Return the (x, y) coordinate for the center point of the cell that contains the specified text.  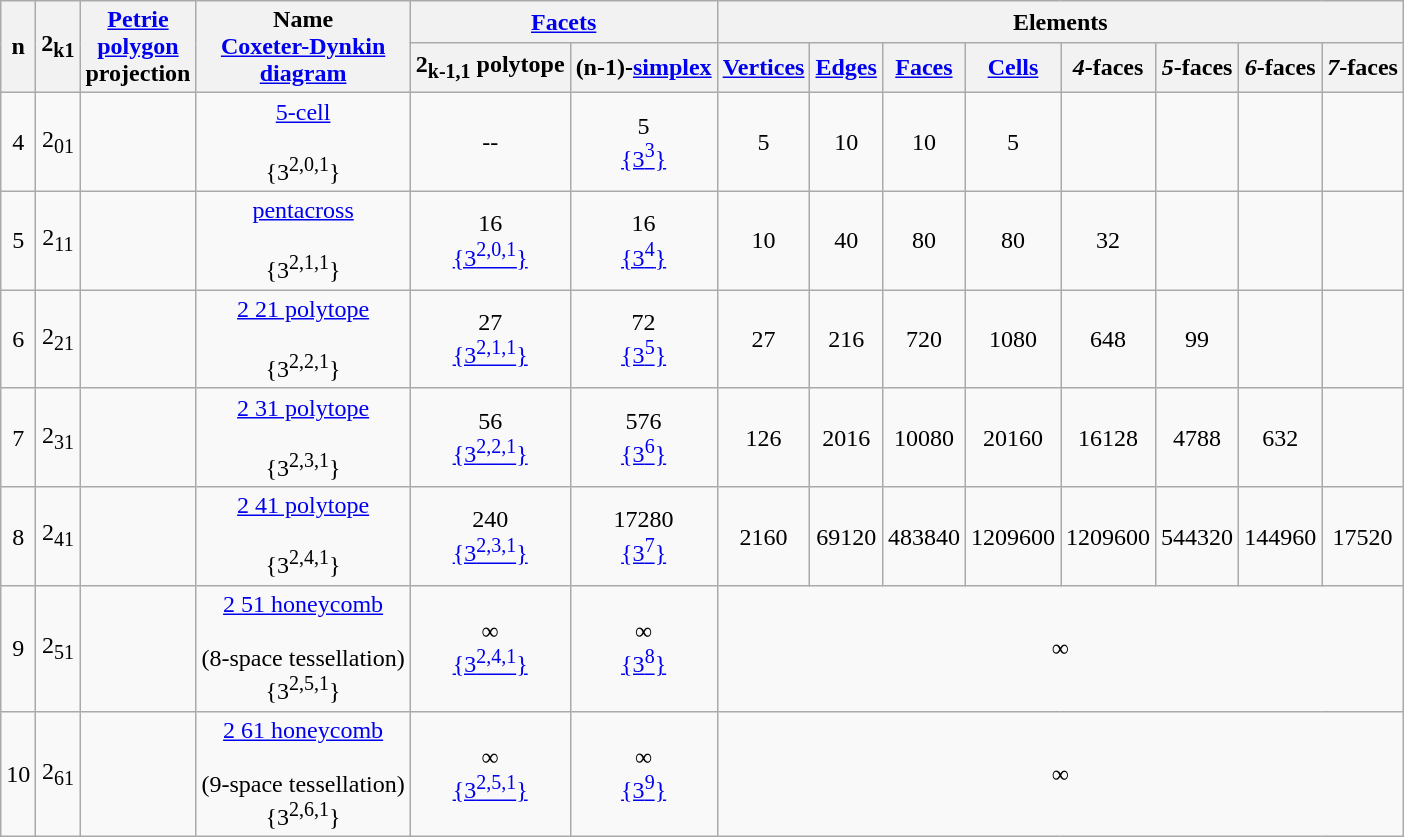
648 (1108, 340)
17520 (1363, 536)
251 (58, 649)
2 61 honeycomb(9-space tessellation){32,6,1} (303, 774)
144960 (1280, 536)
216 (846, 340)
∞{39} (644, 774)
2016 (846, 438)
∞{32,4,1} (490, 649)
Vertices (764, 68)
n (18, 47)
211 (58, 240)
2 41 polytope{32,4,1} (303, 536)
6 (18, 340)
16{34} (644, 240)
483840 (924, 536)
241 (58, 536)
9 (18, 649)
72{35} (644, 340)
Cells (1012, 68)
544320 (1198, 536)
2160 (764, 536)
576{36} (644, 438)
2 31 polytope{32,3,1} (303, 438)
221 (58, 340)
2k1 (58, 47)
27{32,1,1} (490, 340)
NameCoxeter-Dynkindiagram (303, 47)
(n-1)-simplex (644, 68)
5-faces (1198, 68)
4788 (1198, 438)
27 (764, 340)
231 (58, 438)
32 (1108, 240)
4-faces (1108, 68)
∞{32,5,1} (490, 774)
240{32,3,1} (490, 536)
2 21 polytope{32,2,1} (303, 340)
201 (58, 142)
17280{37} (644, 536)
Petriepolygonprojection (138, 47)
5{33} (644, 142)
2k-1,1 polytope (490, 68)
-- (490, 142)
4 (18, 142)
5-cell{32,0,1} (303, 142)
7-faces (1363, 68)
2 51 honeycomb(8-space tessellation){32,5,1} (303, 649)
6-faces (1280, 68)
Faces (924, 68)
Facets (564, 22)
Elements (1060, 22)
Edges (846, 68)
261 (58, 774)
632 (1280, 438)
1080 (1012, 340)
7 (18, 438)
8 (18, 536)
99 (1198, 340)
69120 (846, 536)
40 (846, 240)
pentacross{32,1,1} (303, 240)
16128 (1108, 438)
∞{38} (644, 649)
720 (924, 340)
10080 (924, 438)
56{32,2,1} (490, 438)
126 (764, 438)
20160 (1012, 438)
16{32,0,1} (490, 240)
